Search for the cell housing the specified text and yield its [x, y] center coordinate. 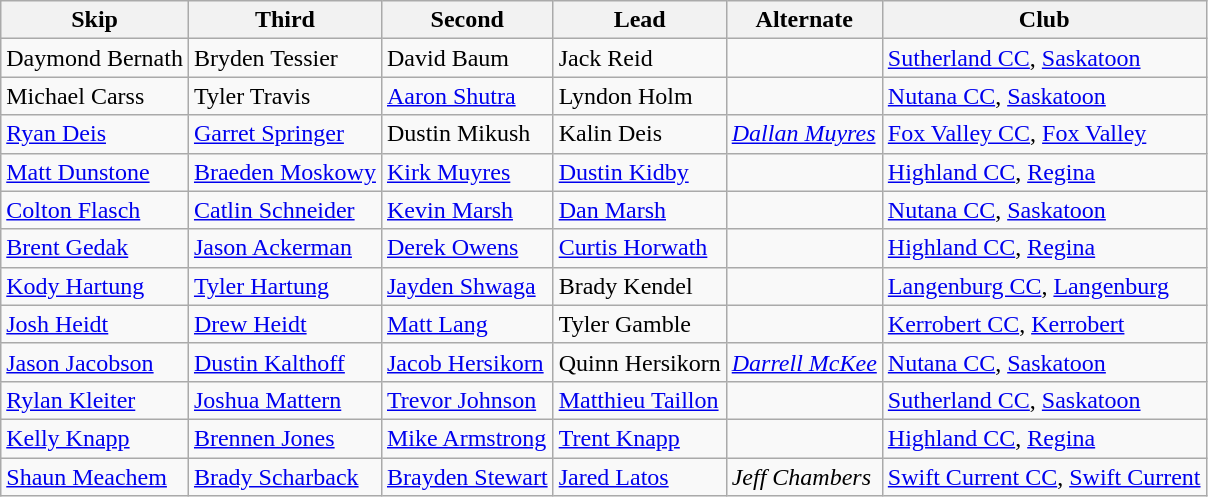
Braeden Moskowy [284, 172]
Jacob Hersikorn [467, 362]
Alternate [804, 20]
Colton Flasch [95, 210]
Lyndon Holm [640, 96]
Kalin Deis [640, 134]
Daymond Bernath [95, 58]
Aaron Shutra [467, 96]
Rylan Kleiter [95, 400]
Shaun Meachem [95, 477]
Curtis Horwath [640, 248]
Third [284, 20]
Matt Dunstone [95, 172]
Darrell McKee [804, 362]
Jason Jacobson [95, 362]
Kirk Muyres [467, 172]
David Baum [467, 58]
Tyler Travis [284, 96]
Dustin Kalthoff [284, 362]
Ryan Deis [95, 134]
Langenburg CC, Langenburg [1044, 286]
Tyler Hartung [284, 286]
Brady Scharback [284, 477]
Jack Reid [640, 58]
Quinn Hersikorn [640, 362]
Brent Gedak [95, 248]
Skip [95, 20]
Second [467, 20]
Mike Armstrong [467, 438]
Lead [640, 20]
Jeff Chambers [804, 477]
Joshua Mattern [284, 400]
Bryden Tessier [284, 58]
Garret Springer [284, 134]
Fox Valley CC, Fox Valley [1044, 134]
Michael Carss [95, 96]
Trent Knapp [640, 438]
Catlin Schneider [284, 210]
Dallan Muyres [804, 134]
Matt Lang [467, 324]
Dustin Kidby [640, 172]
Dan Marsh [640, 210]
Tyler Gamble [640, 324]
Trevor Johnson [467, 400]
Kelly Knapp [95, 438]
Dustin Mikush [467, 134]
Club [1044, 20]
Derek Owens [467, 248]
Swift Current CC, Swift Current [1044, 477]
Kevin Marsh [467, 210]
Jared Latos [640, 477]
Drew Heidt [284, 324]
Josh Heidt [95, 324]
Kody Hartung [95, 286]
Kerrobert CC, Kerrobert [1044, 324]
Jayden Shwaga [467, 286]
Matthieu Taillon [640, 400]
Brennen Jones [284, 438]
Brayden Stewart [467, 477]
Brady Kendel [640, 286]
Jason Ackerman [284, 248]
